Identify which cell holds the provided text, then report its (X, Y) central coordinate. 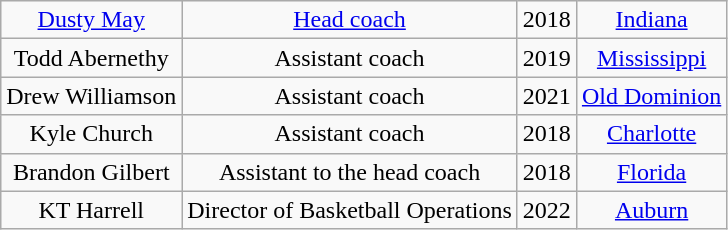
Kyle Church (92, 134)
2022 (546, 210)
2021 (546, 96)
Assistant to the head coach (350, 172)
Mississippi (651, 58)
Florida (651, 172)
2019 (546, 58)
KT Harrell (92, 210)
Auburn (651, 210)
Todd Abernethy (92, 58)
Drew Williamson (92, 96)
Dusty May (92, 20)
Director of Basketball Operations (350, 210)
Brandon Gilbert (92, 172)
Charlotte (651, 134)
Old Dominion (651, 96)
Indiana (651, 20)
Head coach (350, 20)
